Locate the cell with the specified text and output its (x, y) center coordinate. 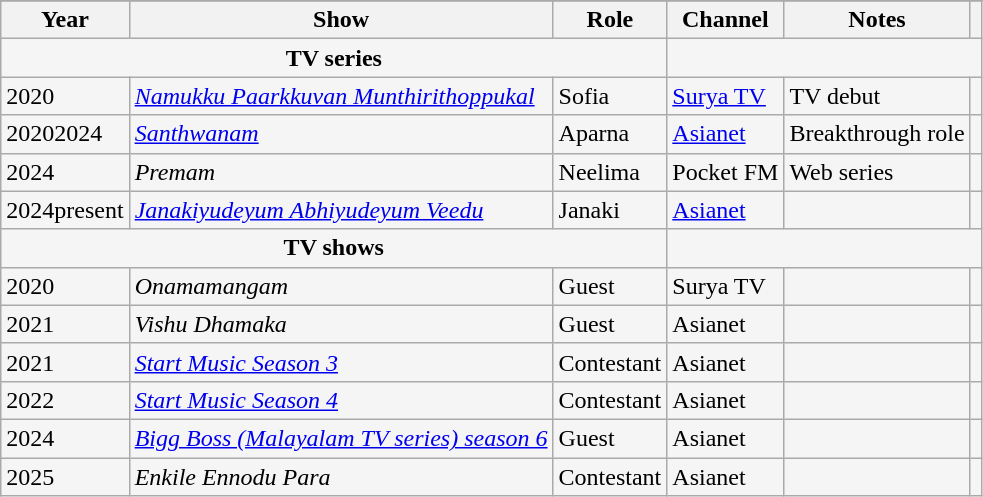
Bigg Boss (Malayalam TV series) season 6 (341, 438)
Pocket FM (726, 172)
Show (341, 20)
Namukku Paarkkuvan Munthirithoppukal (341, 96)
Year (65, 20)
Start Music Season 4 (341, 400)
2024present (65, 210)
Notes (877, 20)
TV shows (334, 248)
Vishu Dhamaka (341, 324)
Santhwanam (341, 134)
2025 (65, 477)
Onamamangam (341, 286)
TV series (334, 58)
Sofia (610, 96)
Neelima (610, 172)
Channel (726, 20)
TV debut (877, 96)
2022 (65, 400)
Janaki (610, 210)
20202024 (65, 134)
Breakthrough role (877, 134)
Premam (341, 172)
Aparna (610, 134)
Start Music Season 3 (341, 362)
Janakiyudeyum Abhiyudeyum Veedu (341, 210)
Role (610, 20)
Enkile Ennodu Para (341, 477)
Web series (877, 172)
